Locate the cell with the specified text and output its (x, y) center coordinate. 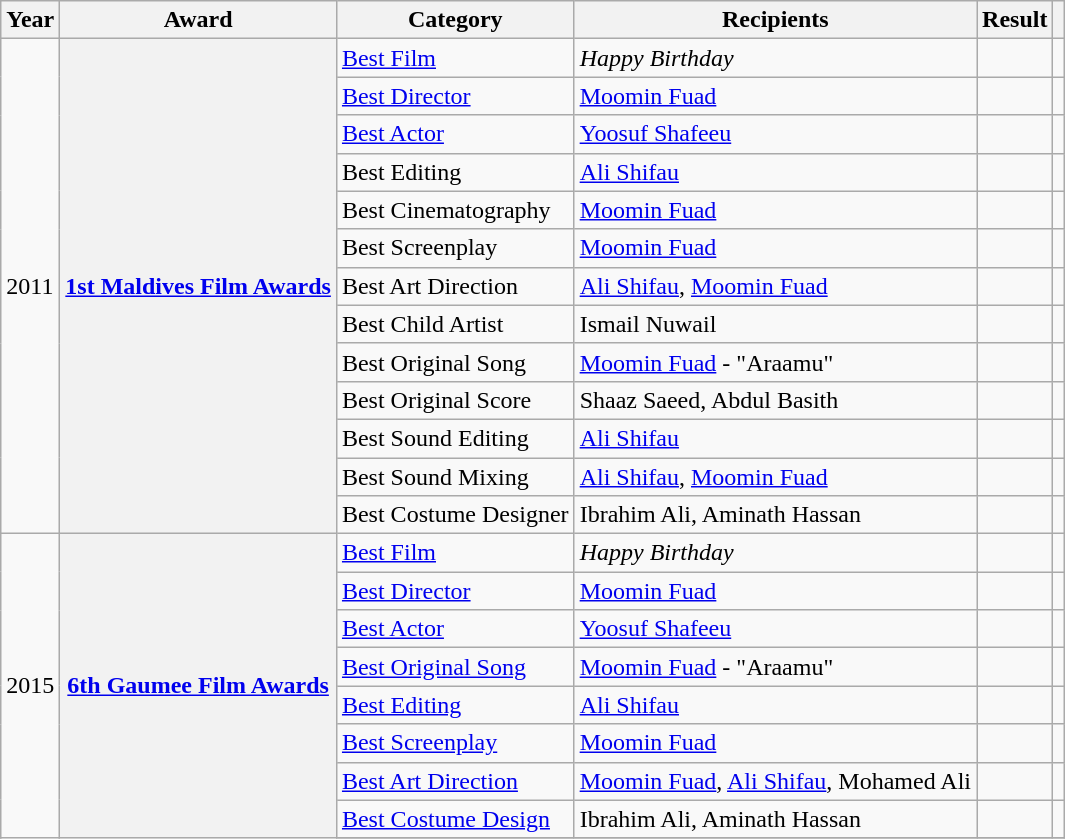
Moomin Fuad, Ali Shifau, Mohamed Ali (775, 781)
1st Maldives Film Awards (198, 286)
Result (1015, 20)
6th Gaumee Film Awards (198, 686)
Best Sound Mixing (455, 477)
Best Original Score (455, 400)
Best Child Artist (455, 324)
Ismail Nuwail (775, 324)
Award (198, 20)
Category (455, 20)
Best Costume Design (455, 819)
Year (30, 20)
Best Sound Editing (455, 438)
Best Costume Designer (455, 515)
Best Cinematography (455, 210)
2015 (30, 686)
Recipients (775, 20)
2011 (30, 286)
Shaaz Saeed, Abdul Basith (775, 400)
